Search for the cell housing the specified text and yield its (X, Y) center coordinate. 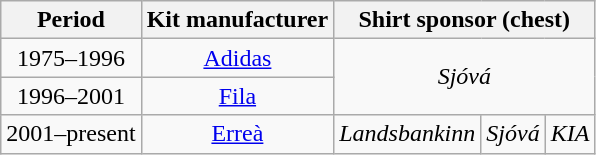
2001–present (71, 134)
Fila (238, 96)
1996–2001 (71, 96)
Adidas (238, 58)
Shirt sponsor (chest) (464, 20)
Kit manufacturer (238, 20)
1975–1996 (71, 58)
KIA (570, 134)
Period (71, 20)
Landsbankinn (408, 134)
Erreà (238, 134)
